Detect which cell encompasses the target text, then output its [X, Y] center coordinate. 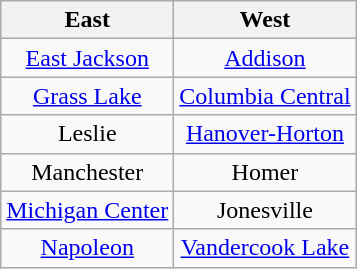
Leslie [88, 134]
Vandercook Lake [265, 248]
Manchester [88, 172]
Jonesville [265, 210]
West [265, 20]
Homer [265, 172]
East [88, 20]
Grass Lake [88, 96]
Hanover-Horton [265, 134]
Addison [265, 58]
East Jackson [88, 58]
Napoleon [88, 248]
Columbia Central [265, 96]
Michigan Center [88, 210]
